Return the (X, Y) coordinate for the center point of the cell that contains the specified text.  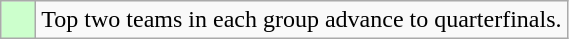
Top two teams in each group advance to quarterfinals. (302, 20)
